Capture the cell that displays the provided text and extract its [x, y] central coordinate. 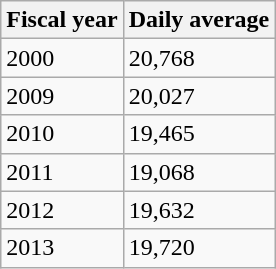
2009 [62, 96]
2012 [62, 210]
2010 [62, 134]
2000 [62, 58]
19,465 [199, 134]
20,768 [199, 58]
19,068 [199, 172]
19,720 [199, 248]
19,632 [199, 210]
2013 [62, 248]
Daily average [199, 20]
2011 [62, 172]
Fiscal year [62, 20]
20,027 [199, 96]
